Search for the cell housing the specified text and yield its (X, Y) center coordinate. 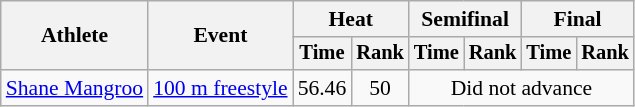
Athlete (74, 36)
100 m freestyle (220, 88)
Final (577, 19)
Event (220, 36)
Semifinal (465, 19)
Shane Mangroo (74, 88)
56.46 (322, 88)
Heat (351, 19)
Did not advance (522, 88)
50 (380, 88)
